Detect which cell encompasses the target text, then output its (x, y) center coordinate. 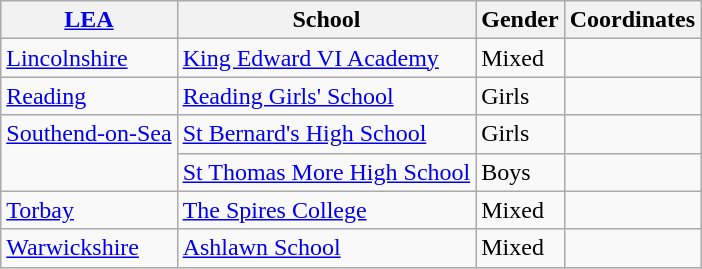
Reading (89, 96)
LEA (89, 20)
Gender (520, 20)
Coordinates (632, 20)
Lincolnshire (89, 58)
Reading Girls' School (326, 96)
St Bernard's High School (326, 134)
The Spires College (326, 210)
Warwickshire (89, 248)
St Thomas More High School (326, 172)
Torbay (89, 210)
Boys (520, 172)
King Edward VI Academy (326, 58)
School (326, 20)
Ashlawn School (326, 248)
Southend-on-Sea (89, 153)
